Provide the [x, y] coordinate of the cell's center where the given text is located.  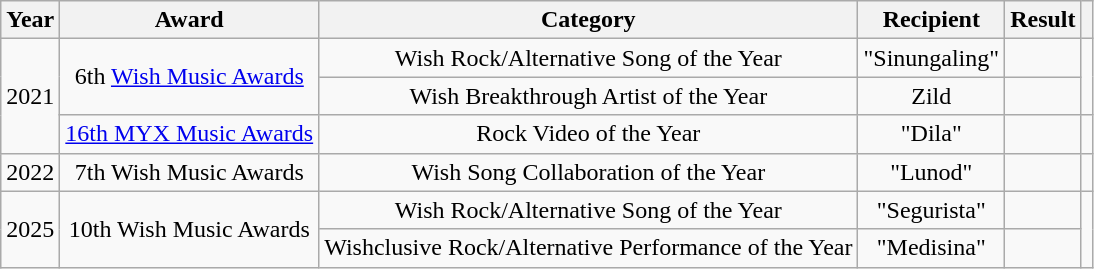
"Lunod" [932, 172]
6th Wish Music Awards [190, 77]
Wish Song Collaboration of the Year [588, 172]
Rock Video of the Year [588, 134]
Wishclusive Rock/Alternative Performance of the Year [588, 248]
"Medisina" [932, 248]
10th Wish Music Awards [190, 229]
2021 [30, 96]
Recipient [932, 20]
"Dila" [932, 134]
"Sinungaling" [932, 58]
2025 [30, 229]
"Segurista" [932, 210]
Result [1043, 20]
16th MYX Music Awards [190, 134]
Zild [932, 96]
7th Wish Music Awards [190, 172]
Award [190, 20]
Wish Breakthrough Artist of the Year [588, 96]
Year [30, 20]
2022 [30, 172]
Category [588, 20]
